Return [X, Y] of the center of cell containing provided text 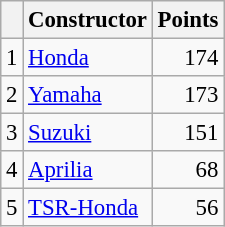
56 [188, 208]
Aprilia [88, 170]
173 [188, 95]
151 [188, 133]
Suzuki [88, 133]
Honda [88, 58]
Constructor [88, 20]
1 [12, 58]
4 [12, 170]
3 [12, 133]
5 [12, 208]
2 [12, 95]
Points [188, 20]
TSR-Honda [88, 208]
Yamaha [88, 95]
68 [188, 170]
174 [188, 58]
